Output the (x, y) coordinate of the center of the cell containing the given text.  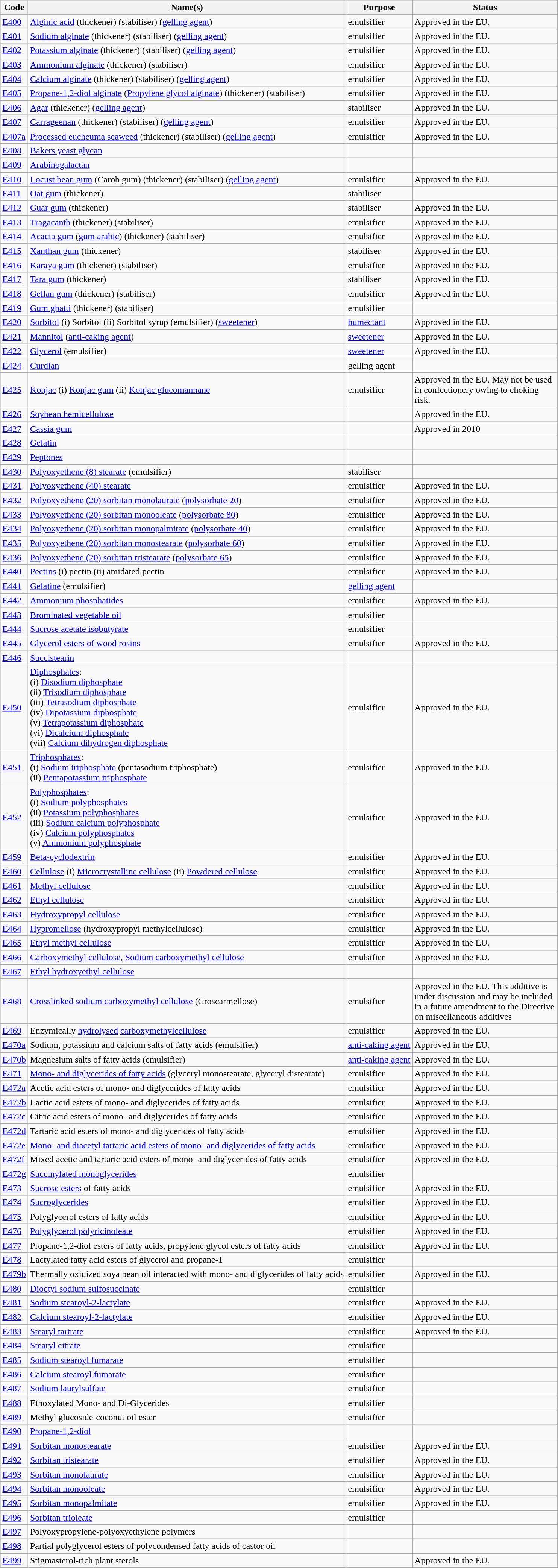
Sorbitan tristearate (187, 1460)
E460 (14, 871)
E472a (14, 1088)
Processed eucheuma seaweed (thickener) (stabiliser) (gelling agent) (187, 136)
Sorbitan monolaurate (187, 1474)
Polyglycerol esters of fatty acids (187, 1217)
Tartaric acid esters of mono- and diglycerides of fatty acids (187, 1131)
Methyl glucoside-coconut oil ester (187, 1417)
Sodium, potassium and calcium salts of fatty acids (emulsifier) (187, 1045)
Sodium stearoyl-2-lactylate (187, 1303)
E477 (14, 1245)
Polyoxyethene (20) sorbitan tristearate (polysorbate 65) (187, 557)
Soybean hemicellulose (187, 414)
Ethoxylated Mono- and Di-Glycerides (187, 1403)
Brominated vegetable oil (187, 615)
Agar (thickener) (gelling agent) (187, 108)
Alginic acid (thickener) (stabiliser) (gelling agent) (187, 22)
Thermally oxidized soya bean oil interacted with mono- and diglycerides of fatty acids (187, 1274)
Approved in 2010 (485, 428)
E443 (14, 615)
Carrageenan (thickener) (stabiliser) (gelling agent) (187, 122)
Tragacanth (thickener) (stabiliser) (187, 222)
Gellan gum (thickener) (stabiliser) (187, 294)
Name(s) (187, 8)
Ethyl methyl cellulose (187, 943)
Calcium stearoyl-2-lactylate (187, 1317)
Hypromellose (hydroxypropyl methylcellulose) (187, 929)
Polyoxyethene (20) sorbitan monooleate (polysorbate 80) (187, 515)
Ethyl cellulose (187, 900)
E459 (14, 857)
E442 (14, 600)
E407 (14, 122)
Polyoxyethene (40) stearate (187, 486)
Peptones (187, 457)
Lactylated fatty acid esters of glycerol and propane-1 (187, 1260)
Arabinogalactan (187, 165)
E463 (14, 914)
E493 (14, 1474)
Purpose (379, 8)
E412 (14, 208)
Sorbitan trioleate (187, 1518)
E496 (14, 1518)
E489 (14, 1417)
Succinylated monoglycerides (187, 1174)
Oat gum (thickener) (187, 194)
Succistearin (187, 658)
E450 (14, 708)
E495 (14, 1503)
E409 (14, 165)
Approved in the EU. This additive is under discussion and may be included in a future amendment to the Directive on miscellaneous additives (485, 1001)
E473 (14, 1188)
E472b (14, 1102)
E468 (14, 1001)
Magnesium salts of fatty acids (emulsifier) (187, 1060)
E406 (14, 108)
Cellulose (i) Microcrystalline cellulose (ii) Powdered cellulose (187, 871)
E476 (14, 1231)
Locust bean gum (Carob gum) (thickener) (stabiliser) (gelling agent) (187, 179)
E467 (14, 971)
Guar gum (thickener) (187, 208)
E465 (14, 943)
Polyoxyethene (8) stearate (emulsifier) (187, 472)
Sodium stearoyl fumarate (187, 1360)
E415 (14, 251)
Beta-cyclodextrin (187, 857)
E486 (14, 1374)
Gelatin (187, 443)
E407a (14, 136)
Cassia gum (187, 428)
E481 (14, 1303)
E435 (14, 543)
Propane-1,2-diol alginate (Propylene glycol alginate) (thickener) (stabiliser) (187, 93)
E488 (14, 1403)
Karaya gum (thickener) (stabiliser) (187, 265)
Xanthan gum (thickener) (187, 251)
E487 (14, 1389)
E432 (14, 500)
E431 (14, 486)
Glycerol (emulsifier) (187, 351)
E472e (14, 1145)
Konjac (i) Konjac gum (ii) Konjac glucomannane (187, 390)
Dioctyl sodium sulfosuccinate (187, 1288)
E464 (14, 929)
E485 (14, 1360)
E400 (14, 22)
Triphosphates:(i) Sodium triphosphate (pentasodium triphosphate)(ii) Pentapotassium triphosphate (187, 768)
E479b (14, 1274)
E497 (14, 1532)
Mannitol (anti-caking agent) (187, 337)
E433 (14, 515)
Acacia gum (gum arabic) (thickener) (stabiliser) (187, 237)
E429 (14, 457)
Sucrose esters of fatty acids (187, 1188)
E472f (14, 1160)
E475 (14, 1217)
Citric acid esters of mono- and diglycerides of fatty acids (187, 1117)
Pectins (i) pectin (ii) amidated pectin (187, 572)
E424 (14, 365)
Sorbitan monooleate (187, 1489)
E474 (14, 1202)
E472g (14, 1174)
Code (14, 8)
Mono- and diglycerides of fatty acids (glyceryl monostearate, glyceryl distearate) (187, 1074)
Ammonium phosphatides (187, 600)
Sorbitol (i) Sorbitol (ii) Sorbitol syrup (emulsifier) (sweetener) (187, 322)
E441 (14, 586)
Glycerol esters of wood rosins (187, 643)
E404 (14, 79)
Calcium alginate (thickener) (stabiliser) (gelling agent) (187, 79)
E490 (14, 1431)
E420 (14, 322)
E408 (14, 150)
Bakers yeast glycan (187, 150)
Sodium alginate (thickener) (stabiliser) (gelling agent) (187, 36)
Curdlan (187, 365)
E480 (14, 1288)
E440 (14, 572)
Stearyl citrate (187, 1346)
Polyoxypropylene-polyoxyethylene polymers (187, 1532)
Status (485, 8)
E478 (14, 1260)
Propane-1,2-diol esters of fatty acids, propylene glycol esters of fatty acids (187, 1245)
E428 (14, 443)
E425 (14, 390)
E401 (14, 36)
E427 (14, 428)
E446 (14, 658)
Hydroxypropyl cellulose (187, 914)
E418 (14, 294)
E470a (14, 1045)
E411 (14, 194)
E419 (14, 308)
E422 (14, 351)
E472c (14, 1117)
Sorbitan monopalmitate (187, 1503)
Carboxymethyl cellulose, Sodium carboxymethyl cellulose (187, 957)
Crosslinked sodium carboxymethyl cellulose (Croscarmellose) (187, 1001)
E462 (14, 900)
E445 (14, 643)
Lactic acid esters of mono- and diglycerides of fatty acids (187, 1102)
E469 (14, 1031)
E499 (14, 1560)
E410 (14, 179)
Sucrose acetate isobutyrate (187, 629)
Polyglycerol polyricinoleate (187, 1231)
E466 (14, 957)
Partial polyglycerol esters of polycondensed fatty acids of castor oil (187, 1546)
Approved in the EU. May not be used in confectionery owing to choking risk. (485, 390)
E482 (14, 1317)
E472d (14, 1131)
Stearyl tartrate (187, 1331)
E421 (14, 337)
E471 (14, 1074)
Polyoxyethene (20) sorbitan monolaurate (polysorbate 20) (187, 500)
Mono- and diacetyl tartaric acid esters of mono- and diglycerides of fatty acids (187, 1145)
Calcium stearoyl fumarate (187, 1374)
E444 (14, 629)
Acetic acid esters of mono- and diglycerides of fatty acids (187, 1088)
Methyl cellulose (187, 886)
E491 (14, 1446)
E483 (14, 1331)
E414 (14, 237)
Potassium alginate (thickener) (stabiliser) (gelling agent) (187, 50)
Enzymically hydrolysed carboxymethylcellulose (187, 1031)
E452 (14, 818)
Sucroglycerides (187, 1202)
Ammonium alginate (thickener) (stabiliser) (187, 65)
E451 (14, 768)
humectant (379, 322)
Propane-1,2-diol (187, 1431)
E436 (14, 557)
E413 (14, 222)
Sorbitan monostearate (187, 1446)
Stigmasterol-rich plant sterols (187, 1560)
Gum ghatti (thickener) (stabiliser) (187, 308)
E492 (14, 1460)
E434 (14, 529)
E498 (14, 1546)
E402 (14, 50)
E416 (14, 265)
Sodium laurylsulfate (187, 1389)
E417 (14, 279)
E405 (14, 93)
E470b (14, 1060)
E403 (14, 65)
E430 (14, 472)
Mixed acetic and tartaric acid esters of mono- and diglycerides of fatty acids (187, 1160)
Ethyl hydroxyethyl cellulose (187, 971)
Gelatine (emulsifier) (187, 586)
E461 (14, 886)
Tara gum (thickener) (187, 279)
Polyoxyethene (20) sorbitan monopalmitate (polysorbate 40) (187, 529)
E426 (14, 414)
E494 (14, 1489)
E484 (14, 1346)
Polyoxyethene (20) sorbitan monostearate (polysorbate 60) (187, 543)
